For the text-containing cell, return its midpoint in [X, Y] coordinate format. 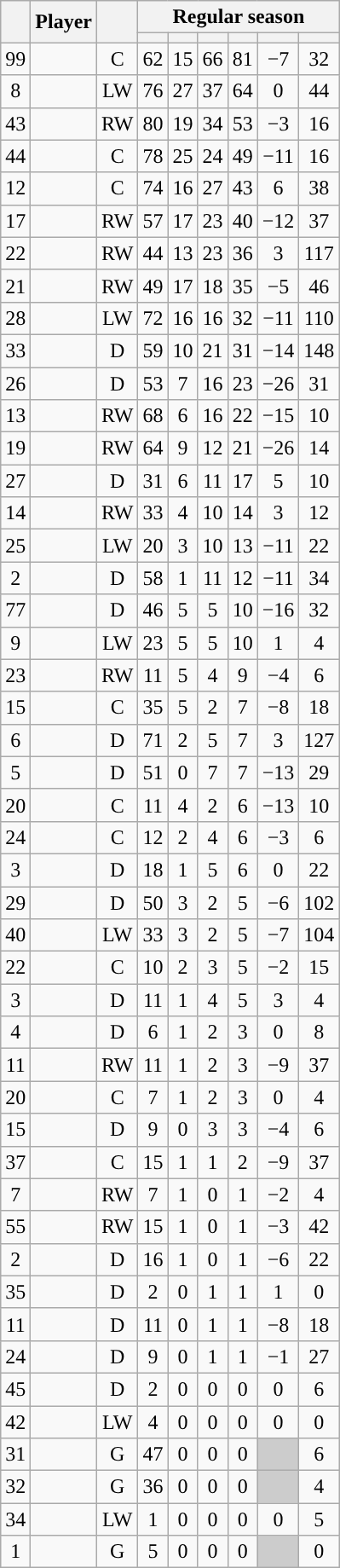
102 [319, 903]
55 [15, 1227]
66 [213, 59]
50 [153, 903]
47 [153, 1455]
117 [319, 253]
80 [153, 124]
77 [15, 610]
59 [153, 350]
28 [15, 318]
71 [153, 740]
62 [153, 59]
76 [153, 91]
−1 [278, 1357]
−12 [278, 221]
38 [319, 188]
−5 [278, 286]
81 [242, 59]
45 [15, 1389]
78 [153, 156]
Regular season [239, 17]
−15 [278, 416]
72 [153, 318]
148 [319, 350]
26 [15, 383]
58 [153, 578]
110 [319, 318]
99 [15, 59]
74 [153, 188]
−16 [278, 610]
127 [319, 740]
51 [153, 772]
104 [319, 935]
68 [153, 416]
57 [153, 221]
Player [64, 22]
−14 [278, 350]
